Pinpoint the cell where the given text exists, returning its (X, Y) midpoint coordinate. 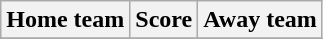
Score (164, 20)
Away team (260, 20)
Home team (66, 20)
